Capture the cell that displays the provided text and extract its (x, y) central coordinate. 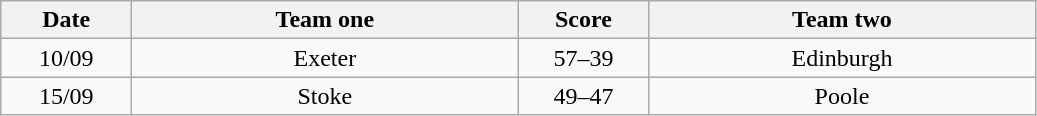
Exeter (325, 58)
49–47 (584, 96)
Score (584, 20)
10/09 (66, 58)
Stoke (325, 96)
Poole (842, 96)
57–39 (584, 58)
Team one (325, 20)
Team two (842, 20)
Date (66, 20)
Edinburgh (842, 58)
15/09 (66, 96)
